Locate the cell with the specified text and output its [X, Y] center coordinate. 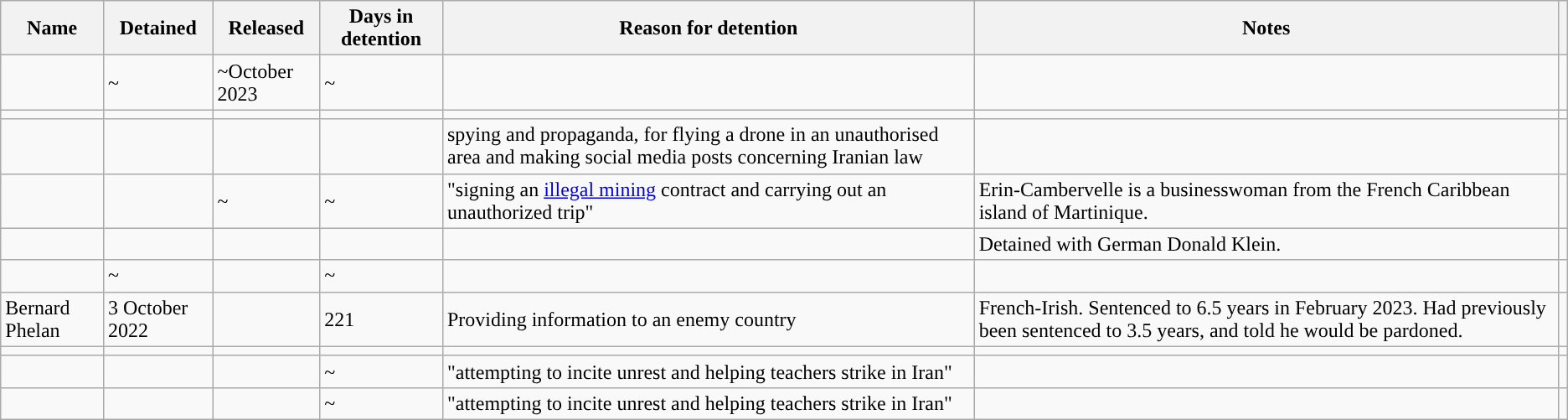
French-Irish. Sentenced to 6.5 years in February 2023. Had previously been sentenced to 3.5 years, and told he would be pardoned. [1266, 319]
Days in detention [382, 29]
spying and propaganda, for flying a drone in an unauthorised area and making social media posts concerning Iranian law [709, 146]
Reason for detention [709, 29]
Released [266, 29]
Detained [157, 29]
~October 2023 [266, 82]
Erin-Cambervelle is a businesswoman from the French Caribbean island of Martinique. [1266, 201]
221 [382, 319]
Notes [1266, 29]
Bernard Phelan [52, 319]
Name [52, 29]
Detained with German Donald Klein. [1266, 244]
"signing an illegal mining contract and carrying out an unauthorized trip" [709, 201]
Providing information to an enemy country [709, 319]
3 October 2022 [157, 319]
